Identify which cell holds the provided text, then report its (X, Y) central coordinate. 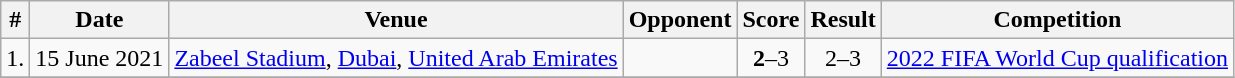
Result (843, 20)
2022 FIFA World Cup qualification (1057, 58)
Score (771, 20)
Opponent (680, 20)
Date (100, 20)
# (16, 20)
Venue (396, 20)
Zabeel Stadium, Dubai, United Arab Emirates (396, 58)
15 June 2021 (100, 58)
Competition (1057, 20)
1. (16, 58)
